Return the [X, Y] coordinate for the center point of the cell that contains the specified text.  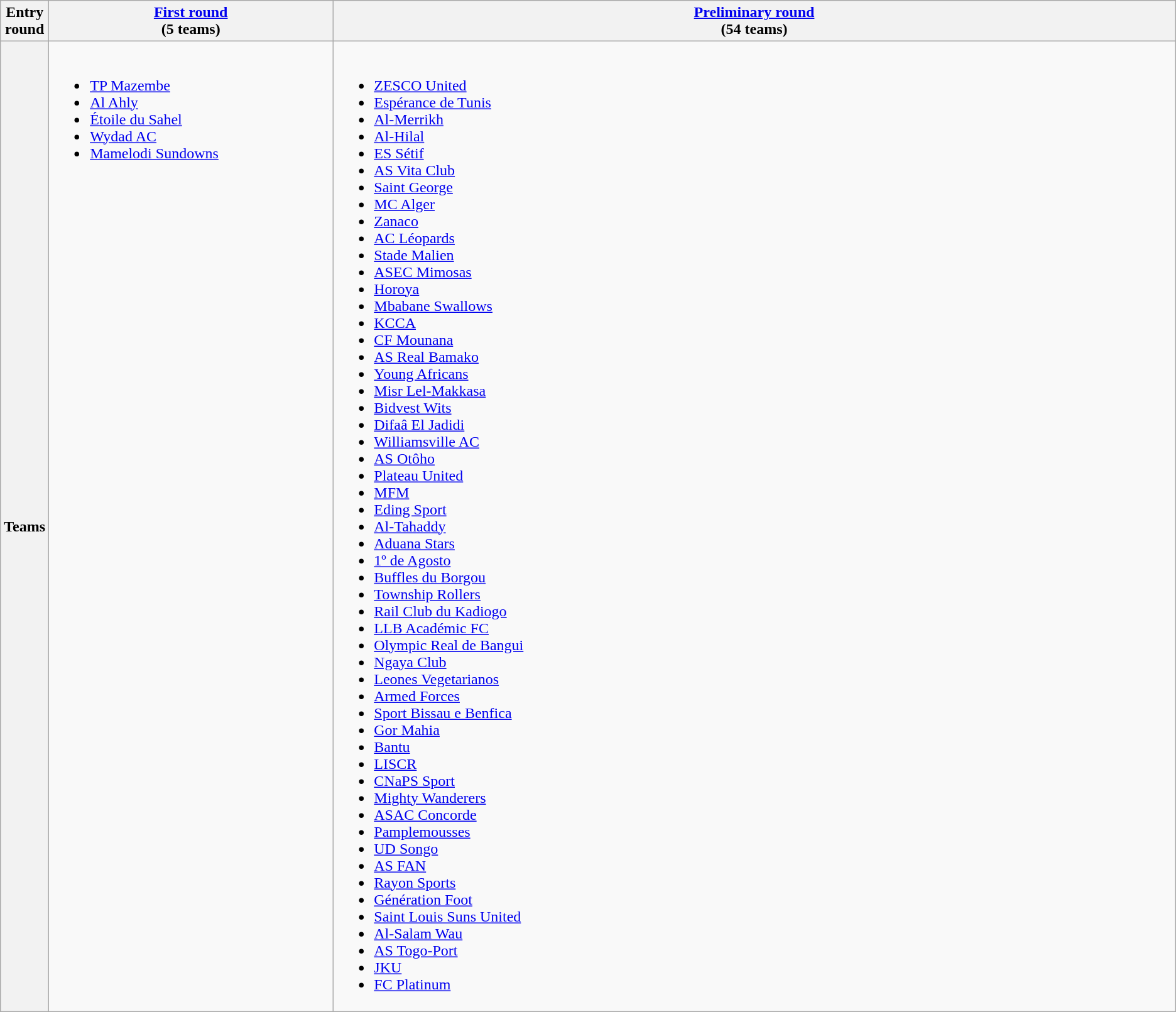
TP Mazembe Al Ahly Étoile du Sahel Wydad AC Mamelodi Sundowns [191, 526]
First round(5 teams) [191, 21]
Teams [25, 526]
Entry round [25, 21]
Preliminary round(54 teams) [754, 21]
